Return the (X, Y) coordinate for the center point of the cell that contains the specified text.  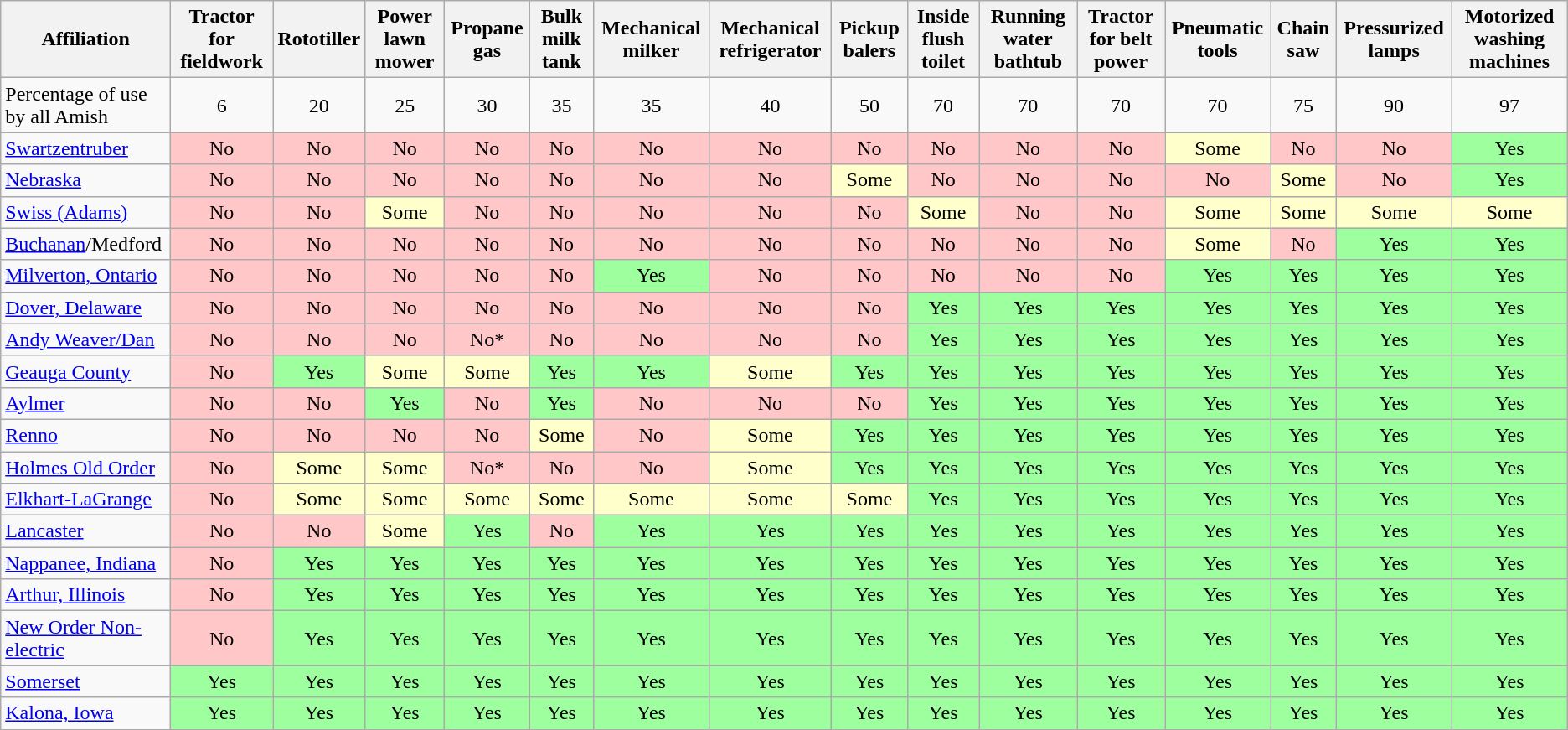
Somerset (85, 681)
20 (319, 106)
40 (770, 106)
Nebraska (85, 180)
Milverton, Ontario (85, 276)
Kalona, Iowa (85, 713)
Tractor for fieldwork (221, 39)
Percentage of use by all Amish (85, 106)
25 (405, 106)
50 (869, 106)
Tractor for belt power (1121, 39)
Inside flush toilet (943, 39)
Elkhart-LaGrange (85, 500)
75 (1303, 106)
Swiss (Adams) (85, 212)
Chain saw (1303, 39)
Andy Weaver/Dan (85, 339)
Pneumatic tools (1218, 39)
Affiliation (85, 39)
Lancaster (85, 531)
Geauga County (85, 371)
Power lawn mower (405, 39)
Rototiller (319, 39)
90 (1394, 106)
Mechanical milker (652, 39)
Pickup balers (869, 39)
Buchanan/Medford (85, 244)
Arthur, Illinois (85, 595)
Pressurized lamps (1394, 39)
6 (221, 106)
Running water bathtub (1029, 39)
New Order Non-electric (85, 639)
Nappanee, Indiana (85, 563)
Aylmer (85, 403)
Propane gas (487, 39)
Holmes Old Order (85, 467)
Mechanical refrigerator (770, 39)
97 (1509, 106)
Dover, Delaware (85, 308)
Bulk milk tank (561, 39)
Swartzentruber (85, 148)
Renno (85, 435)
30 (487, 106)
Motorized washing machines (1509, 39)
